From the cell containing the given text, extract its center point as [x, y] coordinate. 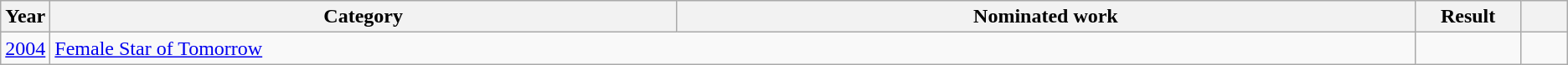
Year [25, 17]
Category [364, 17]
Result [1467, 17]
Nominated work [1046, 17]
2004 [25, 48]
Female Star of Tomorrow [732, 48]
